Return (x, y) of the center of cell containing provided text 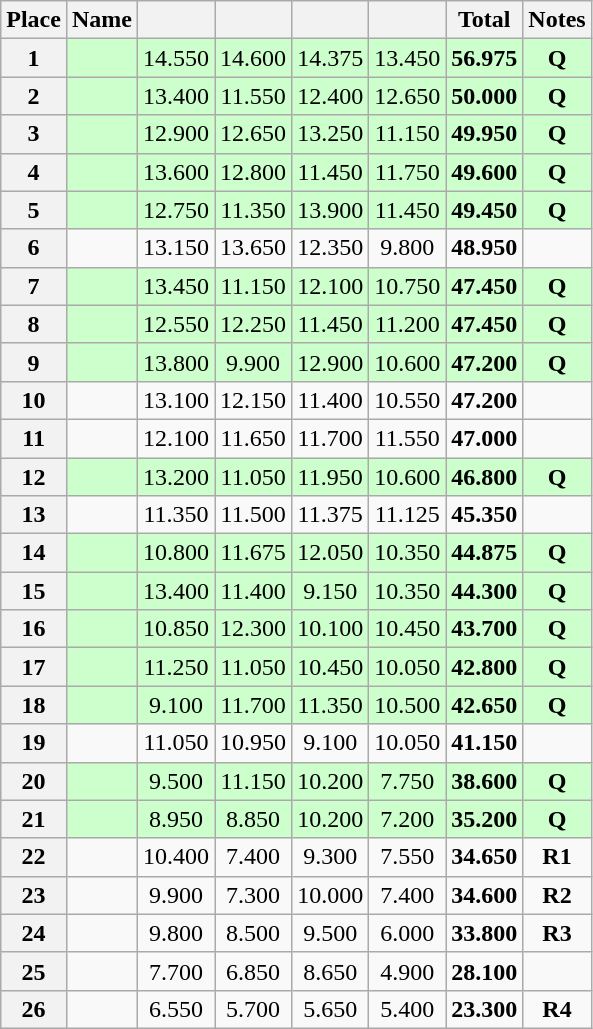
6.850 (254, 971)
19 (34, 743)
12.300 (254, 629)
11.950 (330, 477)
13.200 (176, 477)
11.250 (176, 667)
12.250 (254, 324)
45.350 (484, 515)
14 (34, 553)
11.650 (254, 438)
22 (34, 857)
7 (34, 286)
48.950 (484, 248)
14.550 (176, 58)
10.400 (176, 857)
8.500 (254, 933)
8.650 (330, 971)
R3 (557, 933)
11.750 (408, 172)
25 (34, 971)
26 (34, 1009)
14.375 (330, 58)
13.150 (176, 248)
24 (34, 933)
23 (34, 895)
R1 (557, 857)
35.200 (484, 819)
10.100 (330, 629)
11.375 (330, 515)
12.150 (254, 400)
13.250 (330, 134)
47.000 (484, 438)
R2 (557, 895)
49.450 (484, 210)
R4 (557, 1009)
9.150 (330, 591)
44.300 (484, 591)
9 (34, 362)
49.600 (484, 172)
7.700 (176, 971)
12 (34, 477)
4 (34, 172)
10.000 (330, 895)
21 (34, 819)
10.500 (408, 705)
50.000 (484, 96)
41.150 (484, 743)
23.300 (484, 1009)
13.650 (254, 248)
Place (34, 20)
56.975 (484, 58)
43.700 (484, 629)
5 (34, 210)
7.550 (408, 857)
13.100 (176, 400)
13.900 (330, 210)
44.875 (484, 553)
4.900 (408, 971)
8 (34, 324)
5.400 (408, 1009)
Name (102, 20)
46.800 (484, 477)
10.950 (254, 743)
10.850 (176, 629)
10.550 (408, 400)
16 (34, 629)
12.750 (176, 210)
9.300 (330, 857)
18 (34, 705)
Notes (557, 20)
5.650 (330, 1009)
11.675 (254, 553)
6 (34, 248)
1 (34, 58)
15 (34, 591)
33.800 (484, 933)
42.800 (484, 667)
12.550 (176, 324)
34.650 (484, 857)
11 (34, 438)
13.600 (176, 172)
6.000 (408, 933)
20 (34, 781)
42.650 (484, 705)
17 (34, 667)
11.500 (254, 515)
12.050 (330, 553)
34.600 (484, 895)
12.400 (330, 96)
Total (484, 20)
38.600 (484, 781)
7.300 (254, 895)
7.200 (408, 819)
11.200 (408, 324)
5.700 (254, 1009)
3 (34, 134)
49.950 (484, 134)
2 (34, 96)
10.800 (176, 553)
7.750 (408, 781)
13 (34, 515)
28.100 (484, 971)
14.600 (254, 58)
13.800 (176, 362)
11.125 (408, 515)
12.800 (254, 172)
8.850 (254, 819)
12.350 (330, 248)
8.950 (176, 819)
6.550 (176, 1009)
10.750 (408, 286)
10 (34, 400)
